Locate the cell with the specified text and output its [X, Y] center coordinate. 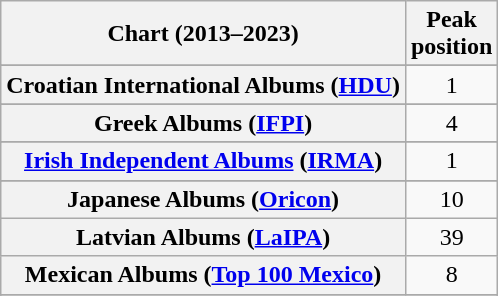
Chart (2013–2023) [204, 34]
Croatian International Albums (HDU) [204, 85]
Mexican Albums (Top 100 Mexico) [204, 275]
8 [451, 275]
Greek Albums (IFPI) [204, 123]
Irish Independent Albums (IRMA) [204, 161]
10 [451, 199]
Latvian Albums (LaIPA) [204, 237]
4 [451, 123]
Japanese Albums (Oricon) [204, 199]
Peakposition [451, 34]
39 [451, 237]
